Pinpoint the cell where the given text exists, returning its [X, Y] midpoint coordinate. 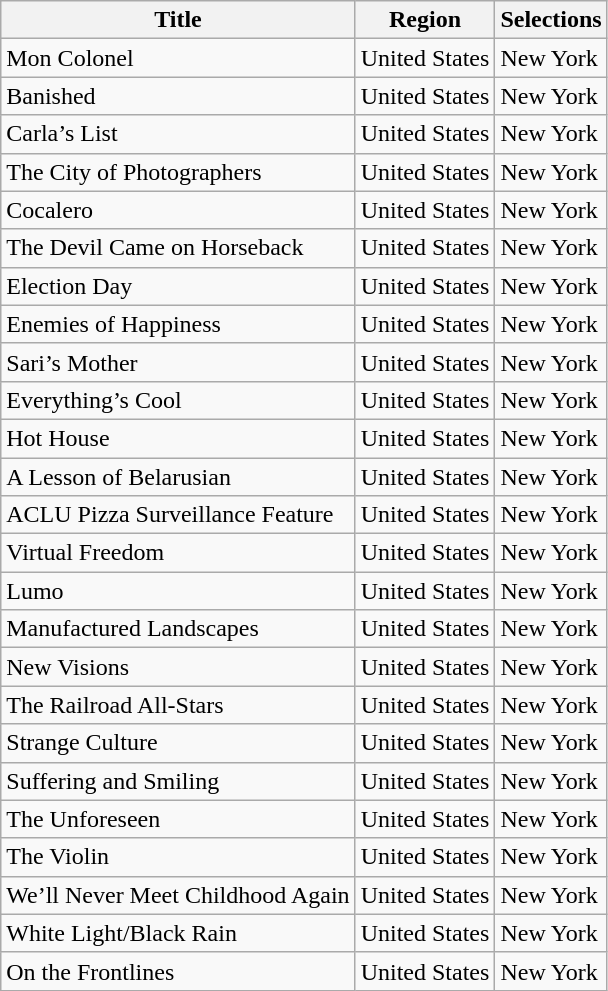
The Railroad All-Stars [178, 705]
Mon Colonel [178, 58]
The Violin [178, 857]
Suffering and Smiling [178, 781]
Election Day [178, 286]
Selections [551, 20]
We’ll Never Meet Childhood Again [178, 895]
The Devil Came on Horseback [178, 248]
Region [425, 20]
On the Frontlines [178, 971]
Carla’s List [178, 134]
Lumo [178, 591]
The Unforeseen [178, 819]
Strange Culture [178, 743]
Sari’s Mother [178, 362]
Banished [178, 96]
ACLU Pizza Surveillance Feature [178, 515]
A Lesson of Belarusian [178, 477]
Hot House [178, 438]
New Visions [178, 667]
Enemies of Happiness [178, 324]
Virtual Freedom [178, 553]
The City of Photographers [178, 172]
White Light/Black Rain [178, 933]
Manufactured Landscapes [178, 629]
Everything’s Cool [178, 400]
Title [178, 20]
Cocalero [178, 210]
